Detect which cell encompasses the target text, then output its [X, Y] center coordinate. 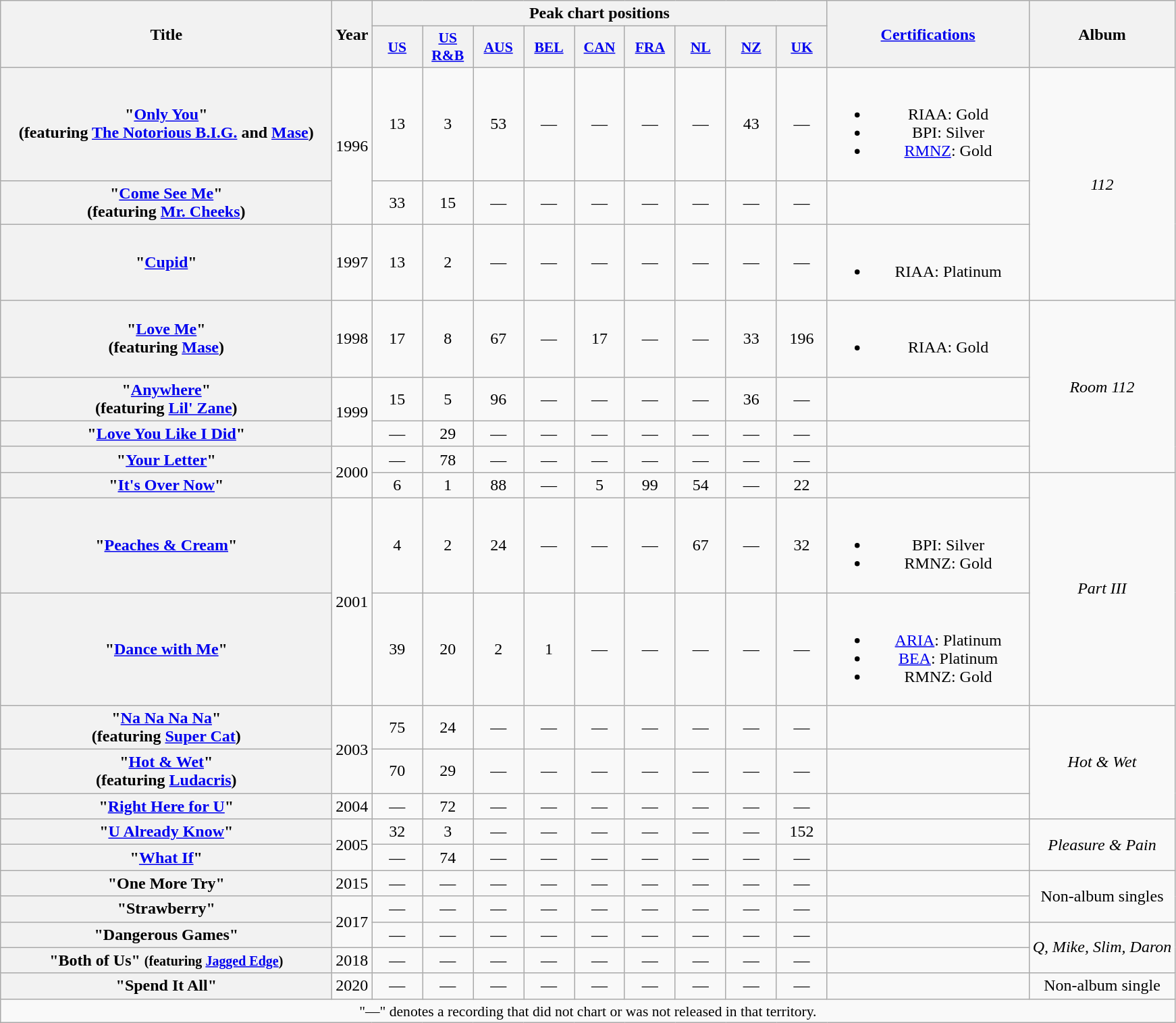
53 [498, 124]
8 [448, 339]
RIAA: GoldBPI: SilverRMNZ: Gold [928, 124]
ARIA: PlatinumBEA: PlatinumRMNZ: Gold [928, 650]
Pleasure & Pain [1102, 845]
"Strawberry" [166, 909]
"Both of Us" (featuring Jagged Edge) [166, 960]
"Hot & Wet"(featuring Ludacris) [166, 771]
Certifications [928, 34]
2000 [352, 472]
"Dangerous Games" [166, 935]
USR&B [448, 47]
2004 [352, 806]
39 [397, 650]
1998 [352, 339]
Part III [1102, 589]
78 [448, 459]
"U Already Know" [166, 832]
"Peaches & Cream" [166, 545]
2001 [352, 601]
196 [802, 339]
6 [397, 485]
NL [701, 47]
"Anywhere"(featuring Lil' Zane) [166, 398]
96 [498, 398]
20 [448, 650]
RIAA: Platinum [928, 262]
Peak chart positions [599, 14]
Title [166, 34]
"What If" [166, 858]
2005 [352, 845]
CAN [599, 47]
2003 [352, 750]
"Only You"(featuring The Notorious B.I.G. and Mase) [166, 124]
"One More Try" [166, 883]
"Spend It All" [166, 986]
Non-album single [1102, 986]
"It's Over Now" [166, 485]
"Right Here for U" [166, 806]
152 [802, 832]
UK [802, 47]
1996 [352, 146]
Year [352, 34]
22 [802, 485]
Room 112 [1102, 386]
88 [498, 485]
"Cupid" [166, 262]
74 [448, 858]
2020 [352, 986]
1997 [352, 262]
"Dance with Me" [166, 650]
"Your Letter" [166, 459]
"Love You Like I Did" [166, 434]
US [397, 47]
"Come See Me"(featuring Mr. Cheeks) [166, 203]
2017 [352, 922]
75 [397, 728]
NZ [751, 47]
"—" denotes a recording that did not chart or was not released in that territory. [588, 1011]
70 [397, 771]
72 [448, 806]
36 [751, 398]
99 [649, 485]
Non-album singles [1102, 896]
Q, Mike, Slim, Daron [1102, 947]
1999 [352, 412]
2015 [352, 883]
BEL [550, 47]
"Na Na Na Na"(featuring Super Cat) [166, 728]
BPI: SilverRMNZ: Gold [928, 545]
"Love Me"(featuring Mase) [166, 339]
RIAA: Gold [928, 339]
AUS [498, 47]
Hot & Wet [1102, 762]
43 [751, 124]
Album [1102, 34]
2018 [352, 960]
112 [1102, 184]
FRA [649, 47]
54 [701, 485]
4 [397, 545]
